Search for the cell housing the specified text and yield its (X, Y) center coordinate. 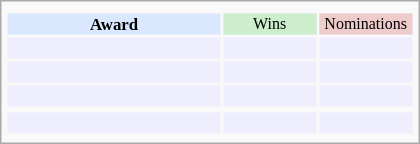
Award (114, 24)
Nominations (366, 24)
Wins (270, 24)
